Find where the given text appears and provide that cell's center as [X, Y] coordinate. 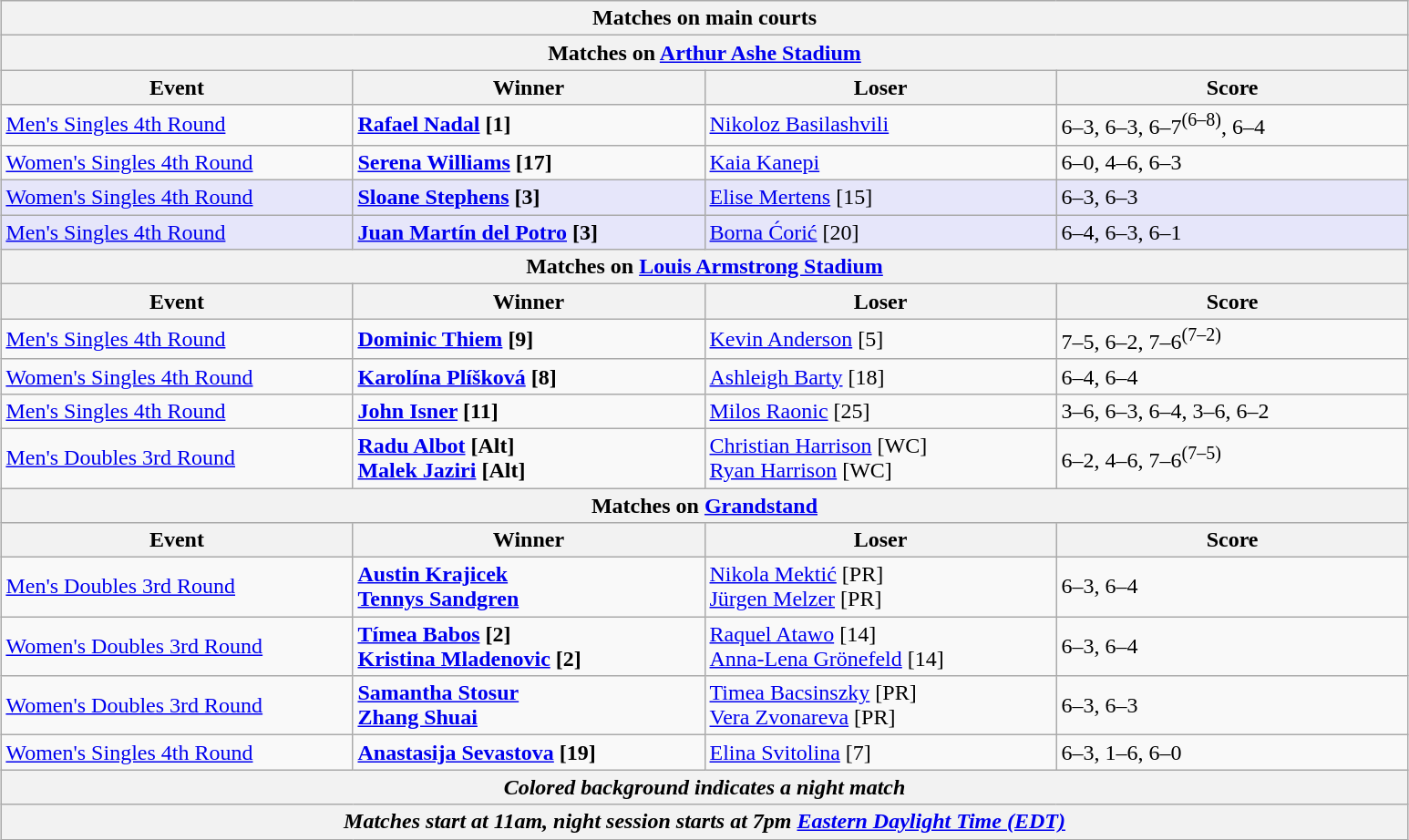
6–4, 6–4 [1232, 376]
Juan Martín del Potro [3] [529, 232]
Kaia Kanepi [880, 162]
Radu Albot [Alt] Malek Jaziri [Alt] [529, 457]
Anastasija Sevastova [19] [529, 753]
Christian Harrison [WC] Ryan Harrison [WC] [880, 457]
3–6, 6–3, 6–4, 3–6, 6–2 [1232, 411]
Matches on Grandstand [704, 506]
Serena Williams [17] [529, 162]
Elina Svitolina [7] [880, 753]
Milos Raonic [25] [880, 411]
Nikoloz Basilashvili [880, 126]
Austin Krajicek Tennys Sandgren [529, 587]
Colored background indicates a night match [704, 787]
Elise Mertens [15] [880, 198]
7–5, 6–2, 7–6(7–2) [1232, 339]
Tímea Babos [2] Kristina Mladenovic [2] [529, 647]
Matches on Louis Armstrong Stadium [704, 267]
6–3, 1–6, 6–0 [1232, 753]
Matches start at 11am, night session starts at 7pm Eastern Daylight Time (EDT) [704, 822]
6–0, 4–6, 6–3 [1232, 162]
Samantha Stosur Zhang Shuai [529, 705]
6–3, 6–3, 6–7(6–8), 6–4 [1232, 126]
Dominic Thiem [9] [529, 339]
6–2, 4–6, 7–6(7–5) [1232, 457]
Karolína Plíšková [8] [529, 376]
Matches on Arthur Ashe Stadium [704, 53]
Matches on main courts [704, 18]
John Isner [11] [529, 411]
Timea Bacsinszky [PR] Vera Zvonareva [PR] [880, 705]
Raquel Atawo [14] Anna-Lena Grönefeld [14] [880, 647]
Ashleigh Barty [18] [880, 376]
Kevin Anderson [5] [880, 339]
6–4, 6–3, 6–1 [1232, 232]
Rafael Nadal [1] [529, 126]
Nikola Mektić [PR] Jürgen Melzer [PR] [880, 587]
Sloane Stephens [3] [529, 198]
Borna Ćorić [20] [880, 232]
